Search for the cell housing the specified text and yield its (X, Y) center coordinate. 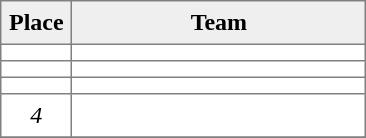
Place (36, 23)
Team (219, 23)
4 (36, 116)
